Pinpoint the cell where the given text exists, returning its [X, Y] midpoint coordinate. 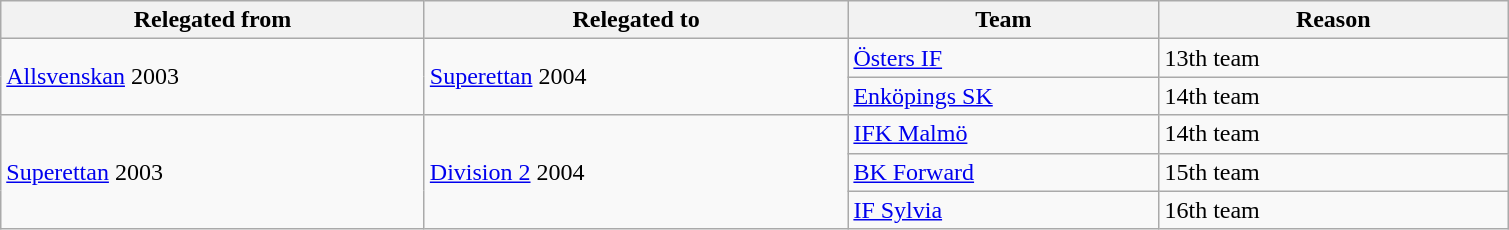
Team [1004, 20]
Enköpings SK [1004, 96]
13th team [1334, 58]
Division 2 2004 [636, 172]
Relegated from [213, 20]
Superettan 2004 [636, 77]
IF Sylvia [1004, 210]
BK Forward [1004, 172]
IFK Malmö [1004, 134]
Allsvenskan 2003 [213, 77]
15th team [1334, 172]
Reason [1334, 20]
Östers IF [1004, 58]
Superettan 2003 [213, 172]
Relegated to [636, 20]
16th team [1334, 210]
